Return the [X, Y] coordinate for the center point of the cell that contains the specified text.  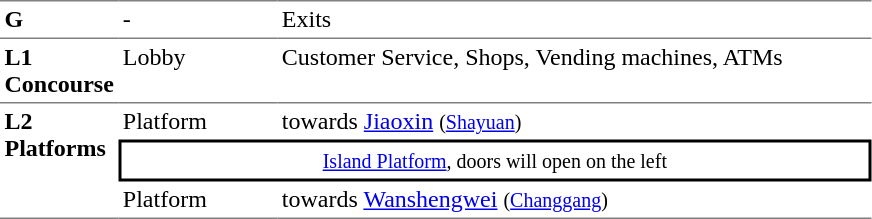
Customer Service, Shops, Vending machines, ATMs [574, 71]
towards Jiaoxin (Shayuan) [574, 122]
Exits [574, 19]
L1Concourse [59, 71]
G [59, 19]
Island Platform, doors will open on the left [494, 161]
Platform [198, 122]
- [198, 19]
Lobby [198, 71]
